Extract the [X, Y] coordinate from the center of the cell holding the provided text.  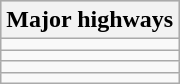
Major highways [90, 20]
